Scan for the cell matching the given text and deliver its [X, Y] coordinate at center. 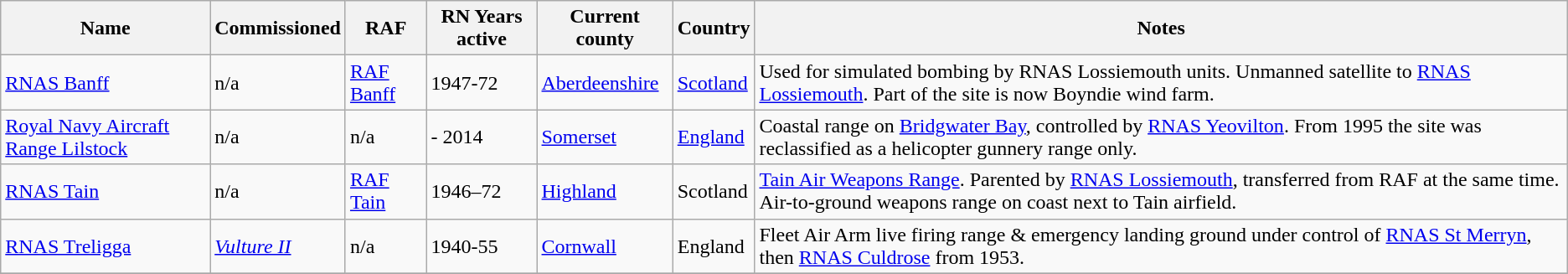
Aberdeenshire [605, 82]
Somerset [605, 137]
Current county [605, 28]
Royal Navy Aircraft Range Lilstock [106, 137]
- 2014 [482, 137]
Coastal range on Bridgwater Bay, controlled by RNAS Yeovilton. From 1995 the site was reclassified as a helicopter gunnery range only. [1161, 137]
RNAS Tain [106, 191]
Used for simulated bombing by RNAS Lossiemouth units. Unmanned satellite to RNAS Lossiemouth. Part of the site is now Boyndie wind farm. [1161, 82]
1946–72 [482, 191]
RAF Tain [385, 191]
RAF Banff [385, 82]
Highland [605, 191]
RNAS Banff [106, 82]
RNAS Treligga [106, 246]
Name [106, 28]
1940-55 [482, 246]
RAF [385, 28]
Fleet Air Arm live firing range & emergency landing ground under control of RNAS St Merryn, then RNAS Culdrose from 1953. [1161, 246]
Notes [1161, 28]
RN Years active [482, 28]
1947-72 [482, 82]
Cornwall [605, 246]
Country [714, 28]
Commissioned [278, 28]
Vulture II [278, 246]
